Locate the cell with the specified text and output its (x, y) center coordinate. 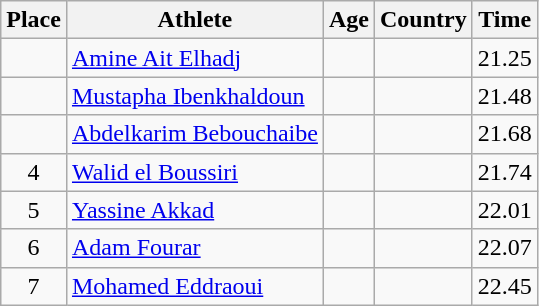
22.01 (504, 210)
Place (34, 20)
Amine Ait Elhadj (194, 58)
Adam Fourar (194, 248)
5 (34, 210)
Mohamed Eddraoui (194, 286)
Age (348, 20)
22.45 (504, 286)
Yassine Akkad (194, 210)
Abdelkarim Bebouchaibe (194, 134)
21.74 (504, 172)
4 (34, 172)
Athlete (194, 20)
Country (423, 20)
22.07 (504, 248)
6 (34, 248)
Time (504, 20)
21.68 (504, 134)
Mustapha Ibenkhaldoun (194, 96)
21.25 (504, 58)
7 (34, 286)
Walid el Boussiri (194, 172)
21.48 (504, 96)
